Determine the (x, y) coordinate at the center of the cell enclosing the given text.  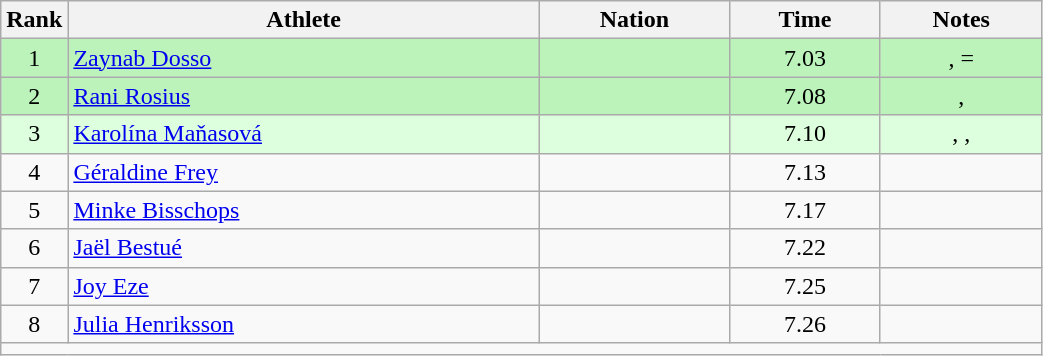
, (961, 96)
Géraldine Frey (304, 172)
7.25 (804, 286)
Athlete (304, 20)
7.08 (804, 96)
6 (34, 248)
4 (34, 172)
2 (34, 96)
7.03 (804, 58)
8 (34, 324)
7.22 (804, 248)
Joy Eze (304, 286)
Notes (961, 20)
Time (804, 20)
, = (961, 58)
Julia Henriksson (304, 324)
3 (34, 134)
Rani Rosius (304, 96)
Karolína Maňasová (304, 134)
Nation (634, 20)
7.10 (804, 134)
, , (961, 134)
Rank (34, 20)
7 (34, 286)
Minke Bisschops (304, 210)
Jaël Bestué (304, 248)
7.13 (804, 172)
1 (34, 58)
7.26 (804, 324)
Zaynab Dosso (304, 58)
7.17 (804, 210)
5 (34, 210)
